Output the [X, Y] coordinate of the center of the cell containing the given text.  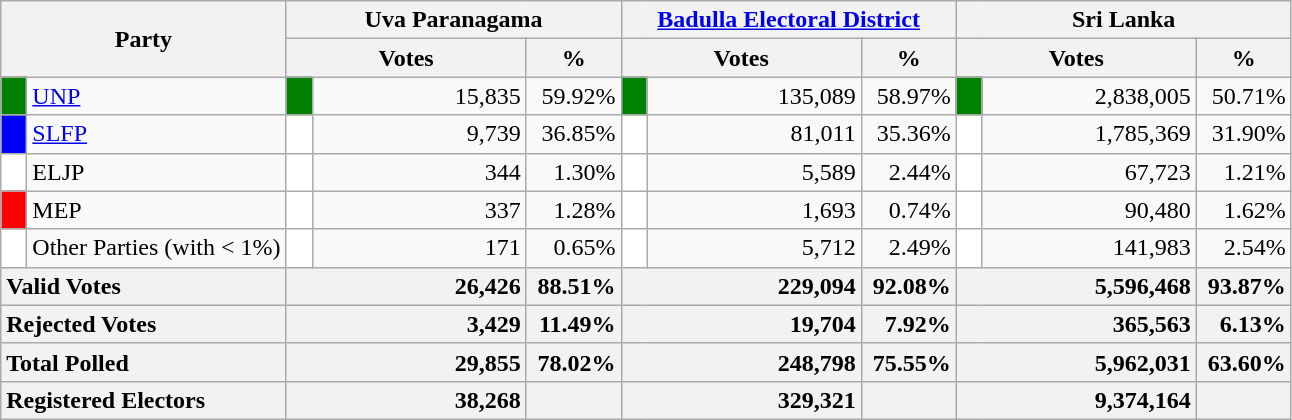
344 [419, 172]
Total Polled [144, 362]
50.71% [1244, 96]
0.65% [574, 248]
31.90% [1244, 134]
2.49% [908, 248]
1.28% [574, 210]
11.49% [574, 324]
2.44% [908, 172]
36.85% [574, 134]
Sri Lanka [1124, 20]
2.54% [1244, 248]
1.30% [574, 172]
248,798 [741, 362]
5,596,468 [1076, 286]
2,838,005 [1089, 96]
5,712 [754, 248]
Party [144, 39]
67,723 [1089, 172]
Valid Votes [144, 286]
19,704 [741, 324]
Uva Paranagama [454, 20]
1,785,369 [1089, 134]
UNP [156, 96]
92.08% [908, 286]
7.92% [908, 324]
3,429 [406, 324]
5,962,031 [1076, 362]
9,739 [419, 134]
337 [419, 210]
ELJP [156, 172]
35.36% [908, 134]
15,835 [419, 96]
171 [419, 248]
88.51% [574, 286]
1.62% [1244, 210]
Rejected Votes [144, 324]
38,268 [406, 400]
78.02% [574, 362]
29,855 [406, 362]
59.92% [574, 96]
5,589 [754, 172]
MEP [156, 210]
1,693 [754, 210]
26,426 [406, 286]
329,321 [741, 400]
58.97% [908, 96]
Badulla Electoral District [788, 20]
75.55% [908, 362]
Other Parties (with < 1%) [156, 248]
93.87% [1244, 286]
365,563 [1076, 324]
63.60% [1244, 362]
0.74% [908, 210]
9,374,164 [1076, 400]
229,094 [741, 286]
141,983 [1089, 248]
1.21% [1244, 172]
Registered Electors [144, 400]
SLFP [156, 134]
90,480 [1089, 210]
81,011 [754, 134]
135,089 [754, 96]
6.13% [1244, 324]
